For the text-containing cell, return its midpoint in (X, Y) coordinate format. 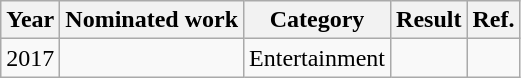
Category (318, 20)
Ref. (494, 20)
Year (30, 20)
Result (429, 20)
Nominated work (152, 20)
2017 (30, 58)
Entertainment (318, 58)
